Locate the cell with the specified text and output its (x, y) center coordinate. 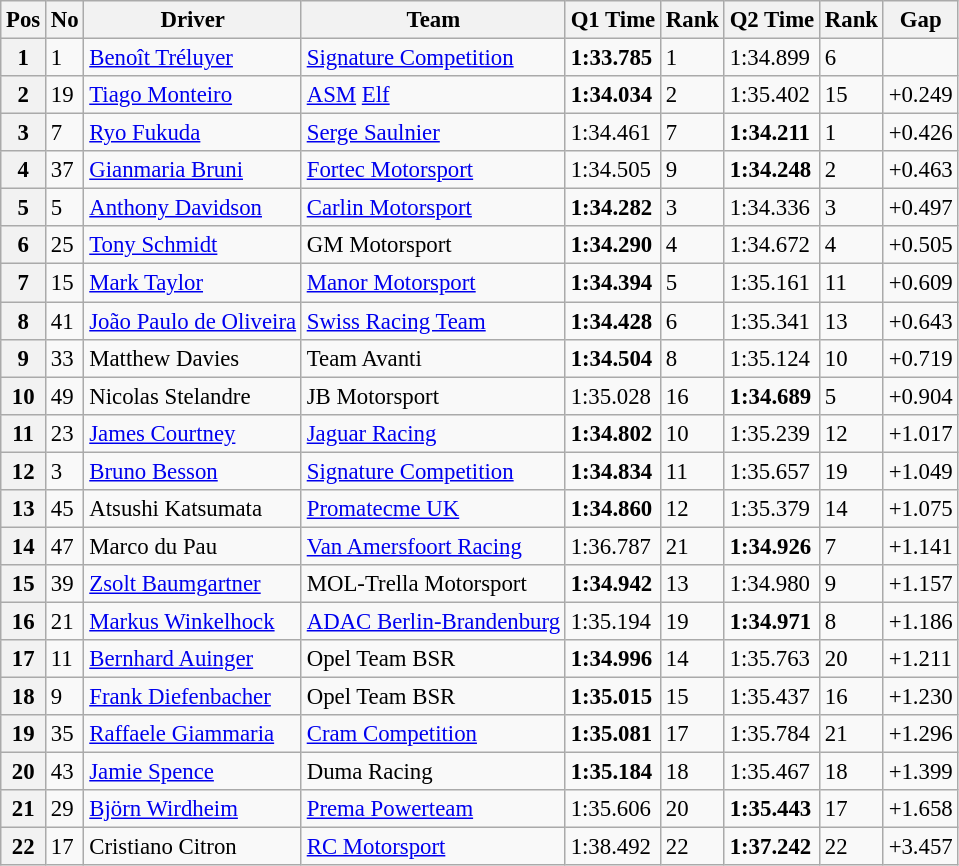
+1.296 (920, 734)
Marco du Pau (192, 546)
1:34.926 (772, 546)
Swiss Racing Team (433, 321)
+0.904 (920, 396)
Serge Saulnier (433, 133)
1:36.787 (612, 546)
1:35.341 (772, 321)
ADAC Berlin-Brandenburg (433, 621)
1:34.461 (612, 133)
1:35.437 (772, 697)
+0.719 (920, 358)
+0.426 (920, 133)
1:35.379 (772, 509)
+1.049 (920, 471)
James Courtney (192, 433)
Cristiano Citron (192, 847)
Matthew Davies (192, 358)
1:34.996 (612, 659)
Fortec Motorsport (433, 170)
+0.463 (920, 170)
1:34.942 (612, 584)
Promatecme UK (433, 509)
Pos (24, 20)
41 (65, 321)
1:35.443 (772, 809)
1:35.402 (772, 95)
Team Avanti (433, 358)
1:34.336 (772, 208)
Jaguar Racing (433, 433)
1:35.194 (612, 621)
1:35.657 (772, 471)
1:33.785 (612, 58)
+0.505 (920, 245)
47 (65, 546)
1:34.899 (772, 58)
1:34.428 (612, 321)
Van Amersfoort Racing (433, 546)
Gap (920, 20)
1:35.161 (772, 283)
Atsushi Katsumata (192, 509)
+1.211 (920, 659)
1:35.467 (772, 772)
Duma Racing (433, 772)
Team (433, 20)
João Paulo de Oliveira (192, 321)
1:34.034 (612, 95)
1:34.248 (772, 170)
MOL-Trella Motorsport (433, 584)
Jamie Spence (192, 772)
Anthony Davidson (192, 208)
+1.141 (920, 546)
45 (65, 509)
Mark Taylor (192, 283)
1:35.124 (772, 358)
1:34.282 (612, 208)
+0.643 (920, 321)
+1.399 (920, 772)
Tony Schmidt (192, 245)
Driver (192, 20)
Nicolas Stelandre (192, 396)
Markus Winkelhock (192, 621)
Björn Wirdheim (192, 809)
+1.658 (920, 809)
49 (65, 396)
+1.017 (920, 433)
Gianmaria Bruni (192, 170)
1:35.784 (772, 734)
+3.457 (920, 847)
Ryo Fukuda (192, 133)
Tiago Monteiro (192, 95)
+1.075 (920, 509)
JB Motorsport (433, 396)
Zsolt Baumgartner (192, 584)
ASM Elf (433, 95)
33 (65, 358)
+0.497 (920, 208)
1:34.971 (772, 621)
1:34.672 (772, 245)
1:35.184 (612, 772)
Carlin Motorsport (433, 208)
Raffaele Giammaria (192, 734)
+1.230 (920, 697)
1:37.242 (772, 847)
1:34.834 (612, 471)
23 (65, 433)
RC Motorsport (433, 847)
Frank Diefenbacher (192, 697)
1:38.492 (612, 847)
Prema Powerteam (433, 809)
+1.186 (920, 621)
43 (65, 772)
Bruno Besson (192, 471)
1:34.689 (772, 396)
1:35.763 (772, 659)
Q2 Time (772, 20)
1:34.505 (612, 170)
1:34.211 (772, 133)
1:34.290 (612, 245)
Cram Competition (433, 734)
GM Motorsport (433, 245)
+0.609 (920, 283)
Bernhard Auinger (192, 659)
+0.249 (920, 95)
39 (65, 584)
Q1 Time (612, 20)
1:34.802 (612, 433)
1:34.980 (772, 584)
25 (65, 245)
No (65, 20)
35 (65, 734)
Manor Motorsport (433, 283)
Benoît Tréluyer (192, 58)
1:35.081 (612, 734)
1:35.239 (772, 433)
1:34.504 (612, 358)
1:34.860 (612, 509)
37 (65, 170)
1:34.394 (612, 283)
1:35.606 (612, 809)
1:35.015 (612, 697)
29 (65, 809)
+1.157 (920, 584)
1:35.028 (612, 396)
